Search for the cell housing the specified text and yield its (x, y) center coordinate. 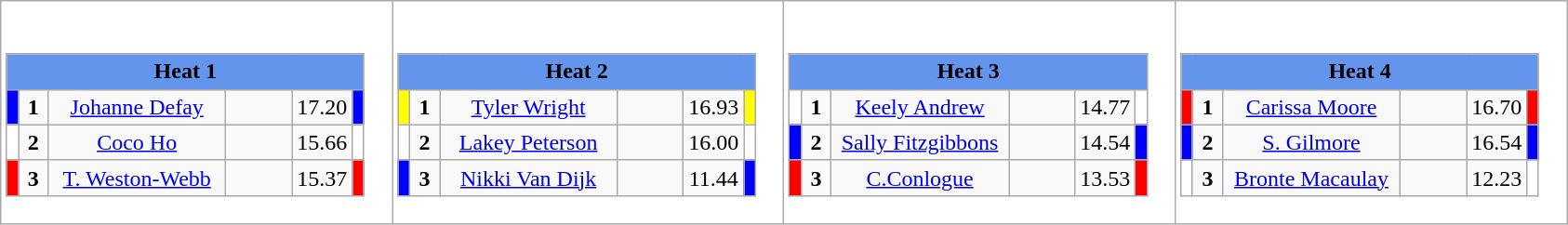
Heat 4 1 Carissa Moore 16.70 2 S. Gilmore 16.54 3 Bronte Macaulay 12.23 (1371, 112)
11.44 (714, 178)
Heat 1 1 Johanne Defay 17.20 2 Coco Ho 15.66 3 T. Weston-Webb 15.37 (197, 112)
17.20 (322, 107)
Heat 4 (1360, 72)
Carissa Moore (1311, 107)
Keely Andrew (921, 107)
15.66 (322, 142)
16.93 (714, 107)
T. Weston-Webb (138, 178)
Lakey Peterson (528, 142)
Heat 1 (185, 72)
Heat 3 (968, 72)
15.37 (322, 178)
Sally Fitzgibbons (921, 142)
C.Conlogue (921, 178)
Nikki Van Dijk (528, 178)
16.70 (1497, 107)
Heat 2 (577, 72)
Heat 3 1 Keely Andrew 14.77 2 Sally Fitzgibbons 14.54 3 C.Conlogue 13.53 (980, 112)
Johanne Defay (138, 107)
12.23 (1497, 178)
14.77 (1105, 107)
14.54 (1105, 142)
Coco Ho (138, 142)
Heat 2 1 Tyler Wright 16.93 2 Lakey Peterson 16.00 3 Nikki Van Dijk 11.44 (588, 112)
Bronte Macaulay (1311, 178)
13.53 (1105, 178)
S. Gilmore (1311, 142)
Tyler Wright (528, 107)
16.54 (1497, 142)
16.00 (714, 142)
